From the cell containing the given text, extract its center point as [X, Y] coordinate. 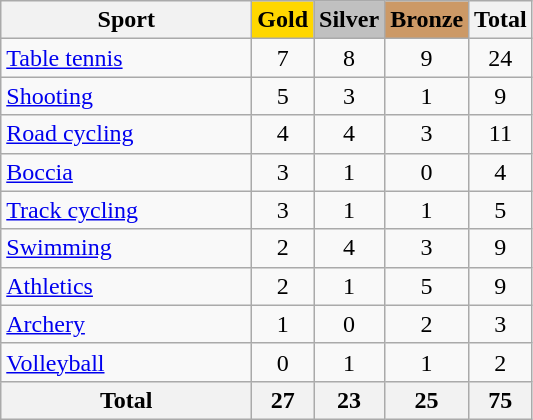
24 [501, 58]
Table tennis [126, 58]
Swimming [126, 248]
Athletics [126, 286]
Silver [350, 20]
Archery [126, 324]
Gold [283, 20]
Boccia [126, 172]
75 [501, 400]
Volleyball [126, 362]
Sport [126, 20]
Track cycling [126, 210]
27 [283, 400]
Bronze [427, 20]
25 [427, 400]
7 [283, 58]
23 [350, 400]
Road cycling [126, 134]
Shooting [126, 96]
8 [350, 58]
11 [501, 134]
